Determine the [X, Y] coordinate at the center of the cell enclosing the given text.  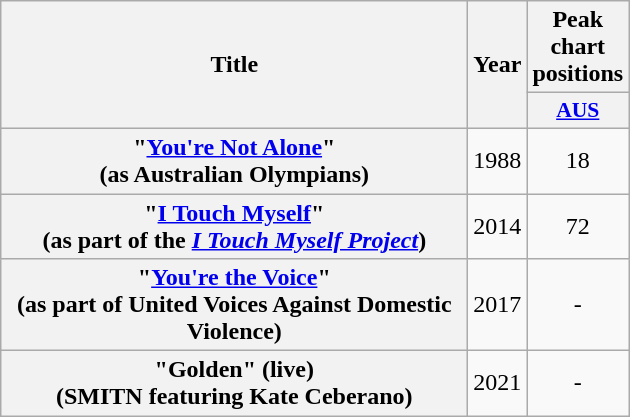
Peak chart positions [578, 47]
2014 [498, 226]
AUS [578, 111]
"You're the Voice"(as part of United Voices Against Domestic Violence) [234, 305]
18 [578, 160]
Year [498, 65]
"I Touch Myself" (as part of the I Touch Myself Project) [234, 226]
"Golden" (live) (SMITN featuring Kate Ceberano) [234, 384]
2017 [498, 305]
72 [578, 226]
Title [234, 65]
1988 [498, 160]
2021 [498, 384]
"You're Not Alone"(as Australian Olympians) [234, 160]
